Capture the cell that displays the provided text and extract its (X, Y) central coordinate. 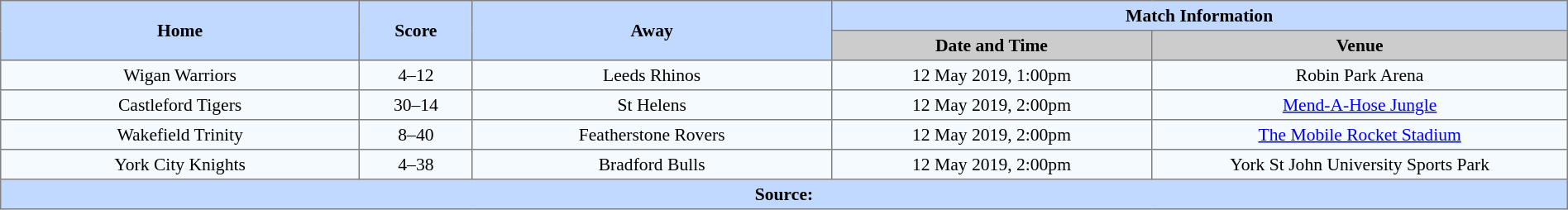
30–14 (415, 105)
Bradford Bulls (652, 165)
4–12 (415, 75)
Date and Time (992, 45)
Wakefield Trinity (180, 135)
The Mobile Rocket Stadium (1360, 135)
Mend-A-Hose Jungle (1360, 105)
Match Information (1199, 16)
8–40 (415, 135)
Featherstone Rovers (652, 135)
Leeds Rhinos (652, 75)
12 May 2019, 1:00pm (992, 75)
Away (652, 31)
4–38 (415, 165)
St Helens (652, 105)
Source: (784, 194)
Venue (1360, 45)
Robin Park Arena (1360, 75)
York St John University Sports Park (1360, 165)
Score (415, 31)
Castleford Tigers (180, 105)
Wigan Warriors (180, 75)
Home (180, 31)
York City Knights (180, 165)
